Provide the [X, Y] coordinate of the cell's center where the given text is located.  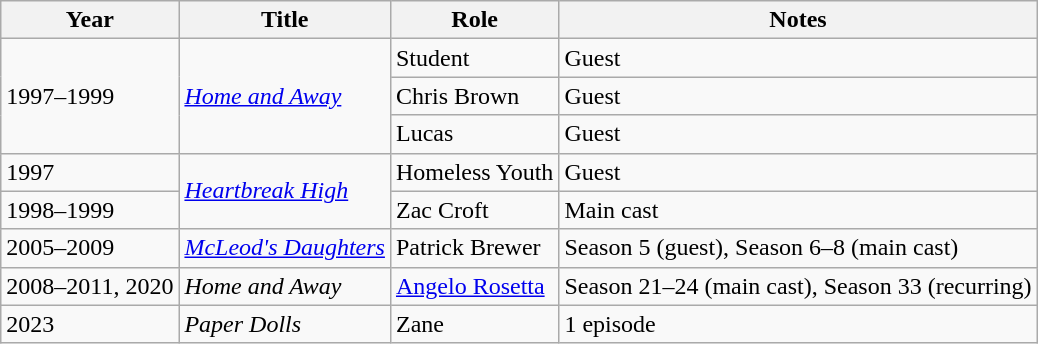
Notes [798, 20]
Angelo Rosetta [474, 286]
Title [285, 20]
Lucas [474, 134]
Homeless Youth [474, 172]
Season 5 (guest), Season 6–8 (main cast) [798, 248]
2023 [90, 324]
1 episode [798, 324]
Paper Dolls [285, 324]
Year [90, 20]
Zane [474, 324]
Chris Brown [474, 96]
1997–1999 [90, 96]
Zac Croft [474, 210]
Heartbreak High [285, 191]
2008–2011, 2020 [90, 286]
2005–2009 [90, 248]
McLeod's Daughters [285, 248]
Main cast [798, 210]
Role [474, 20]
Patrick Brewer [474, 248]
1998–1999 [90, 210]
Season 21–24 (main cast), Season 33 (recurring) [798, 286]
1997 [90, 172]
Student [474, 58]
